Pinpoint the cell where the given text exists, returning its [X, Y] midpoint coordinate. 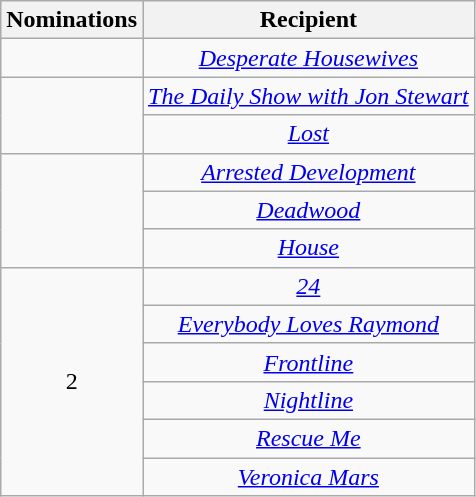
2 [72, 381]
Nominations [72, 20]
Rescue Me [308, 438]
Everybody Loves Raymond [308, 324]
Arrested Development [308, 172]
Frontline [308, 362]
Lost [308, 134]
The Daily Show with Jon Stewart [308, 96]
Desperate Housewives [308, 58]
24 [308, 286]
Veronica Mars [308, 477]
Deadwood [308, 210]
House [308, 248]
Nightline [308, 400]
Recipient [308, 20]
